For the text-containing cell, return its midpoint in [X, Y] coordinate format. 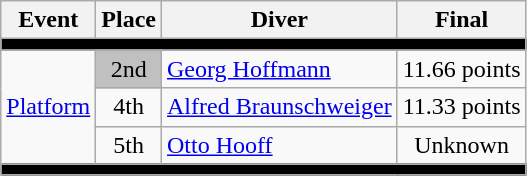
Platform [48, 107]
4th [129, 107]
5th [129, 145]
Georg Hoffmann [280, 69]
Final [462, 20]
Unknown [462, 145]
11.33 points [462, 107]
Place [129, 20]
Diver [280, 20]
Otto Hooff [280, 145]
11.66 points [462, 69]
2nd [129, 69]
Alfred Braunschweiger [280, 107]
Event [48, 20]
